Identify which cell holds the provided text, then report its (X, Y) central coordinate. 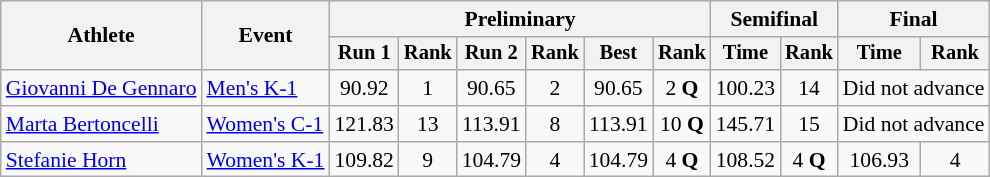
14 (809, 88)
Event (265, 36)
Run 1 (364, 54)
Athlete (102, 36)
Marta Bertoncelli (102, 124)
Run 2 (492, 54)
13 (428, 124)
10 Q (682, 124)
Final (914, 19)
121.83 (364, 124)
Semifinal (774, 19)
2 (555, 88)
Men's K-1 (265, 88)
1 (428, 88)
90.92 (364, 88)
2 Q (682, 88)
Preliminary (520, 19)
Best (618, 54)
15 (809, 124)
145.71 (746, 124)
Women's C-1 (265, 124)
8 (555, 124)
100.23 (746, 88)
Giovanni De Gennaro (102, 88)
